Locate the cell with the specified text and output its (X, Y) center coordinate. 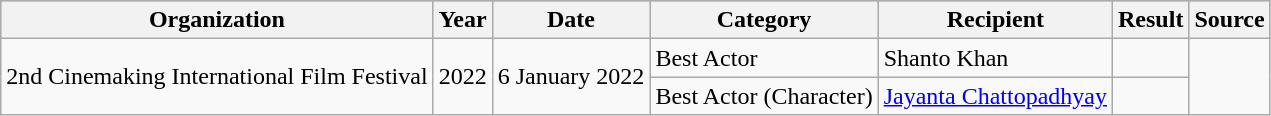
Best Actor (764, 58)
Source (1230, 20)
6 January 2022 (571, 77)
Jayanta Chattopadhyay (995, 96)
2nd Cinemaking International Film Festival (217, 77)
Organization (217, 20)
Year (462, 20)
Date (571, 20)
Recipient (995, 20)
Best Actor (Character) (764, 96)
Result (1151, 20)
Shanto Khan (995, 58)
2022 (462, 77)
Category (764, 20)
